Determine the [X, Y] coordinate at the center of the cell enclosing the given text.  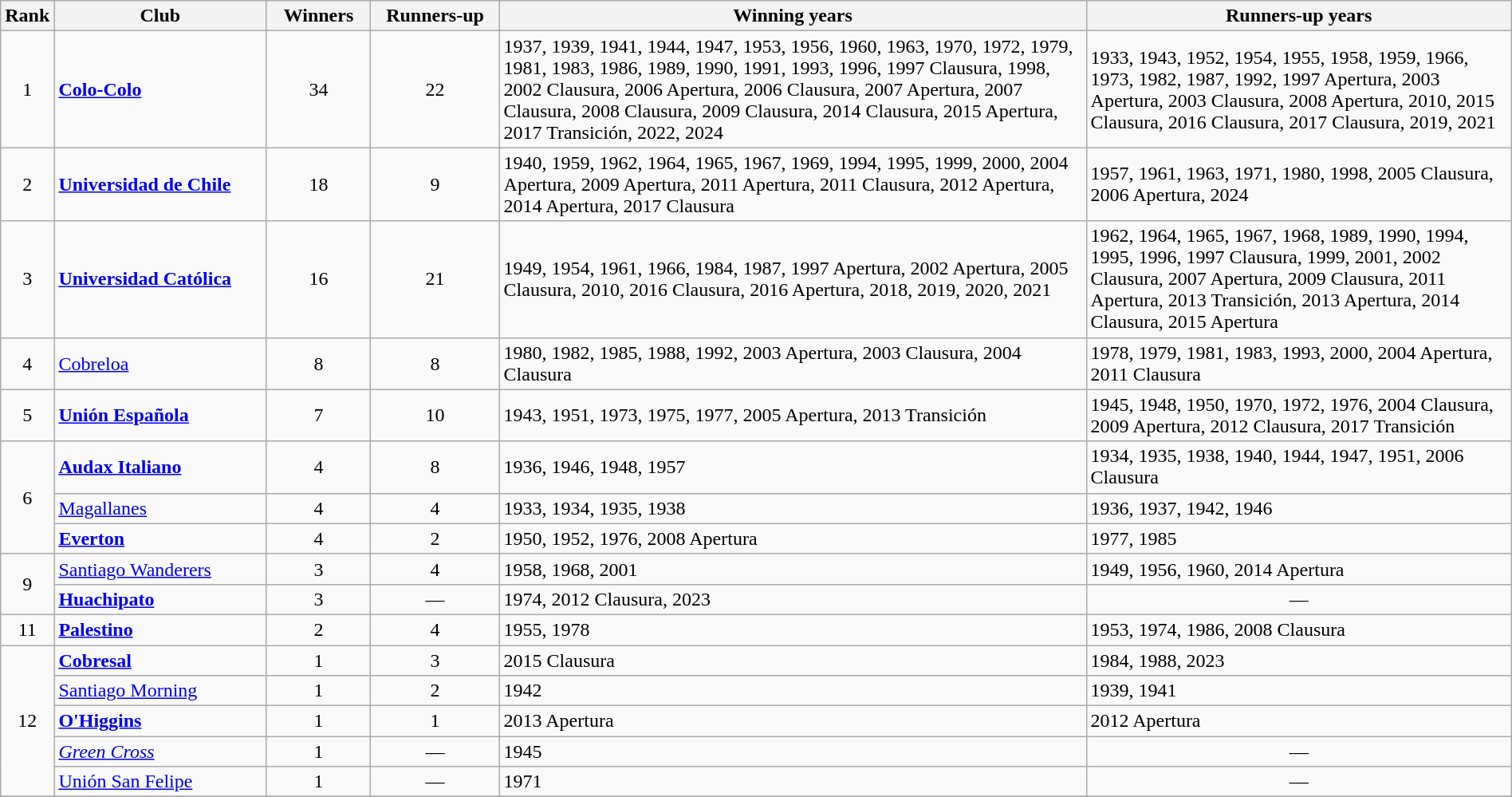
1936, 1937, 1942, 1946 [1298, 508]
1955, 1978 [793, 629]
1950, 1952, 1976, 2008 Apertura [793, 539]
Santiago Morning [160, 691]
Huachipato [160, 599]
10 [435, 415]
Winning years [793, 16]
22 [435, 89]
1978, 1979, 1981, 1983, 1993, 2000, 2004 Apertura, 2011 Clausura [1298, 364]
2013 Apertura [793, 721]
Universidad de Chile [160, 184]
1936, 1946, 1948, 1957 [793, 468]
1957, 1961, 1963, 1971, 1980, 1998, 2005 Clausura, 2006 Apertura, 2024 [1298, 184]
1949, 1954, 1961, 1966, 1984, 1987, 1997 Apertura, 2002 Apertura, 2005 Clausura, 2010, 2016 Clausura, 2016 Apertura, 2018, 2019, 2020, 2021 [793, 279]
O'Higgins [160, 721]
2015 Clausura [793, 660]
18 [319, 184]
Unión San Felipe [160, 782]
1939, 1941 [1298, 691]
12 [27, 720]
Magallanes [160, 508]
Unión Española [160, 415]
Winners [319, 16]
Runners-up years [1298, 16]
21 [435, 279]
1971 [793, 782]
Cobreloa [160, 364]
1980, 1982, 1985, 1988, 1992, 2003 Apertura, 2003 Clausura, 2004 Clausura [793, 364]
1945, 1948, 1950, 1970, 1972, 1976, 2004 Clausura, 2009 Apertura, 2012 Clausura, 2017 Transición [1298, 415]
Runners-up [435, 16]
6 [27, 498]
Colo-Colo [160, 89]
Audax Italiano [160, 468]
1974, 2012 Clausura, 2023 [793, 599]
Rank [27, 16]
34 [319, 89]
16 [319, 279]
1949, 1956, 1960, 2014 Apertura [1298, 569]
1945 [793, 752]
1984, 1988, 2023 [1298, 660]
Palestino [160, 629]
Green Cross [160, 752]
Cobresal [160, 660]
1934, 1935, 1938, 1940, 1944, 1947, 1951, 2006 Clausura [1298, 468]
1942 [793, 691]
1933, 1934, 1935, 1938 [793, 508]
Club [160, 16]
2012 Apertura [1298, 721]
1958, 1968, 2001 [793, 569]
7 [319, 415]
11 [27, 629]
1953, 1974, 1986, 2008 Clausura [1298, 629]
Santiago Wanderers [160, 569]
5 [27, 415]
Everton [160, 539]
1943, 1951, 1973, 1975, 1977, 2005 Apertura, 2013 Transición [793, 415]
1977, 1985 [1298, 539]
Universidad Católica [160, 279]
